For the text-containing cell, return its midpoint in (X, Y) coordinate format. 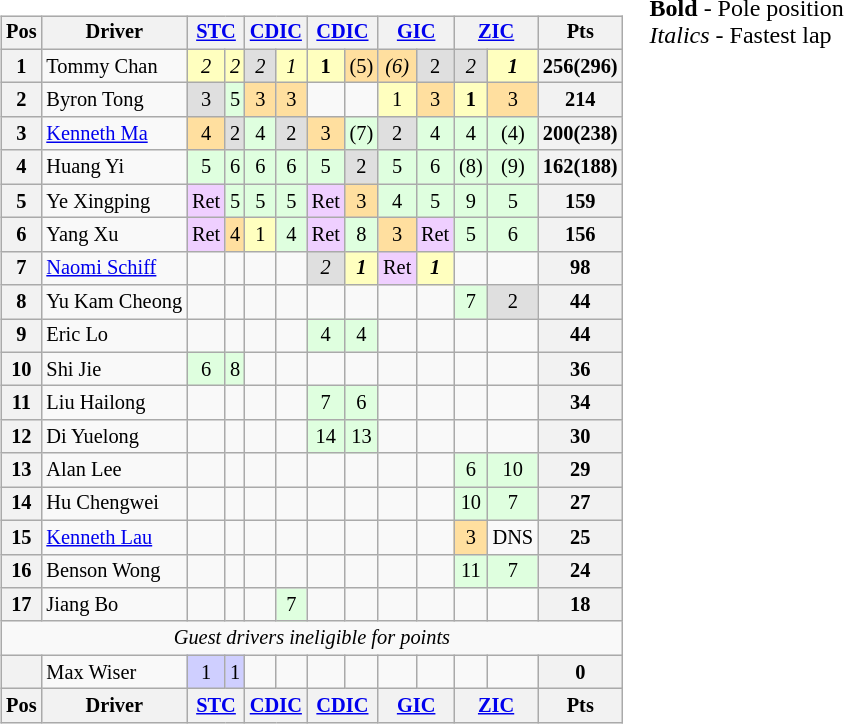
(9) (513, 167)
156 (580, 235)
34 (580, 403)
17 (21, 605)
16 (21, 571)
(7) (362, 134)
98 (580, 268)
Benson Wong (114, 571)
Eric Lo (114, 336)
Hu Chengwei (114, 504)
256(296) (580, 66)
Di Yuelong (114, 437)
12 (21, 437)
24 (580, 571)
(8) (470, 167)
0 (580, 672)
29 (580, 470)
25 (580, 537)
(4) (513, 134)
Ye Xingping (114, 201)
36 (580, 369)
Max Wiser (114, 672)
Naomi Schiff (114, 268)
Yu Kam Cheong (114, 302)
Jiang Bo (114, 605)
18 (580, 605)
(6) (397, 66)
200(238) (580, 134)
Kenneth Ma (114, 134)
30 (580, 437)
Yang Xu (114, 235)
DNS (513, 537)
162(188) (580, 167)
Byron Tong (114, 100)
Kenneth Lau (114, 537)
Alan Lee (114, 470)
Huang Yi (114, 167)
Liu Hailong (114, 403)
159 (580, 201)
15 (21, 537)
214 (580, 100)
Tommy Chan (114, 66)
27 (580, 504)
Shi Jie (114, 369)
(5) (362, 66)
Guest drivers ineligible for points (312, 638)
